For the text-containing cell, return its midpoint in (X, Y) coordinate format. 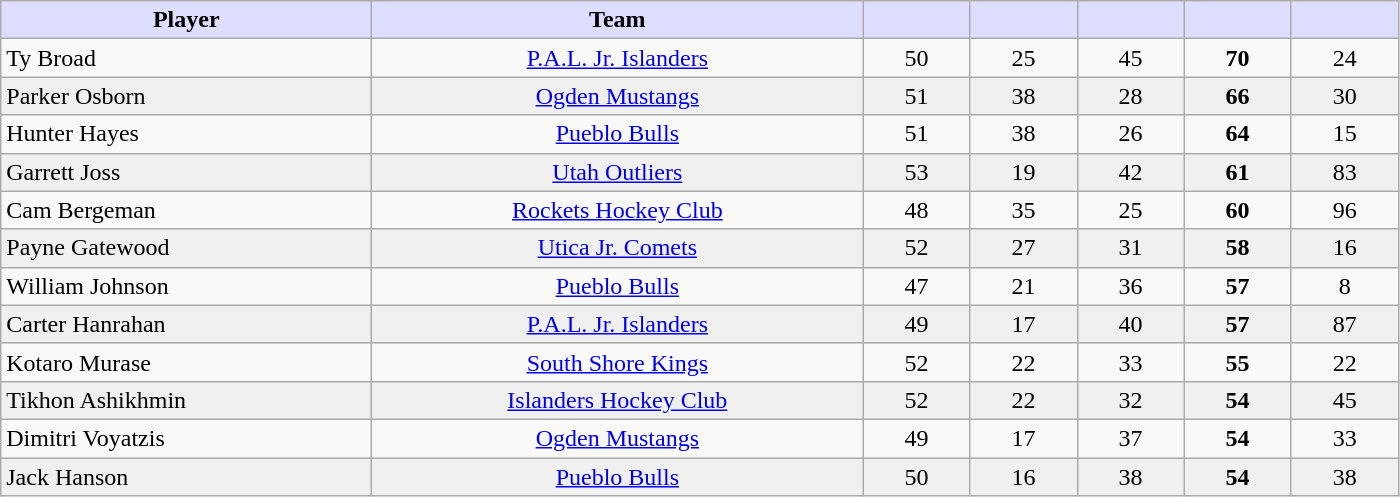
35 (1024, 210)
Garrett Joss (186, 172)
Player (186, 20)
Rockets Hockey Club (618, 210)
Hunter Hayes (186, 134)
Payne Gatewood (186, 248)
64 (1238, 134)
8 (1344, 286)
60 (1238, 210)
96 (1344, 210)
31 (1130, 248)
87 (1344, 324)
William Johnson (186, 286)
Utica Jr. Comets (618, 248)
66 (1238, 96)
28 (1130, 96)
30 (1344, 96)
55 (1238, 362)
42 (1130, 172)
48 (916, 210)
Utah Outliers (618, 172)
Jack Hanson (186, 477)
Team (618, 20)
27 (1024, 248)
24 (1344, 58)
South Shore Kings (618, 362)
Kotaro Murase (186, 362)
40 (1130, 324)
Parker Osborn (186, 96)
Dimitri Voyatzis (186, 438)
19 (1024, 172)
36 (1130, 286)
61 (1238, 172)
70 (1238, 58)
32 (1130, 400)
26 (1130, 134)
53 (916, 172)
47 (916, 286)
Tikhon Ashikhmin (186, 400)
Islanders Hockey Club (618, 400)
37 (1130, 438)
Ty Broad (186, 58)
58 (1238, 248)
Cam Bergeman (186, 210)
15 (1344, 134)
83 (1344, 172)
21 (1024, 286)
Carter Hanrahan (186, 324)
